Return the (X, Y) coordinate for the center point of the cell that contains the specified text.  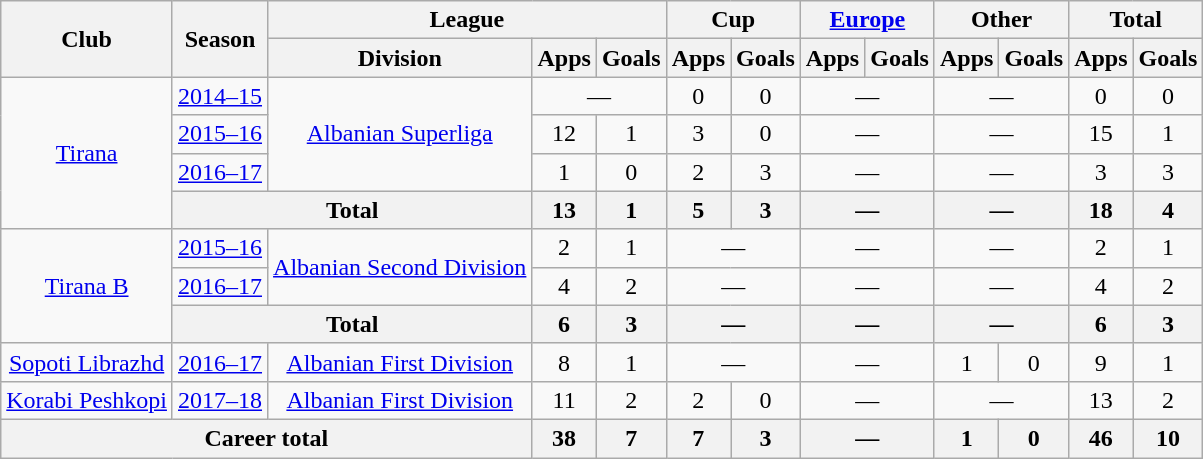
Career total (266, 438)
Division (400, 58)
38 (564, 438)
Albanian Superliga (400, 134)
2017–18 (220, 400)
Club (87, 39)
Other (1001, 20)
10 (1168, 438)
9 (1101, 362)
Korabi Peshkopi (87, 400)
Europe (867, 20)
5 (698, 210)
18 (1101, 210)
15 (1101, 134)
8 (564, 362)
Tirana B (87, 286)
12 (564, 134)
Tirana (87, 153)
2014–15 (220, 96)
11 (564, 400)
League (468, 20)
Season (220, 39)
Cup (733, 20)
46 (1101, 438)
Sopoti Librazhd (87, 362)
Albanian Second Division (400, 267)
